Search for the cell housing the specified text and yield its [x, y] center coordinate. 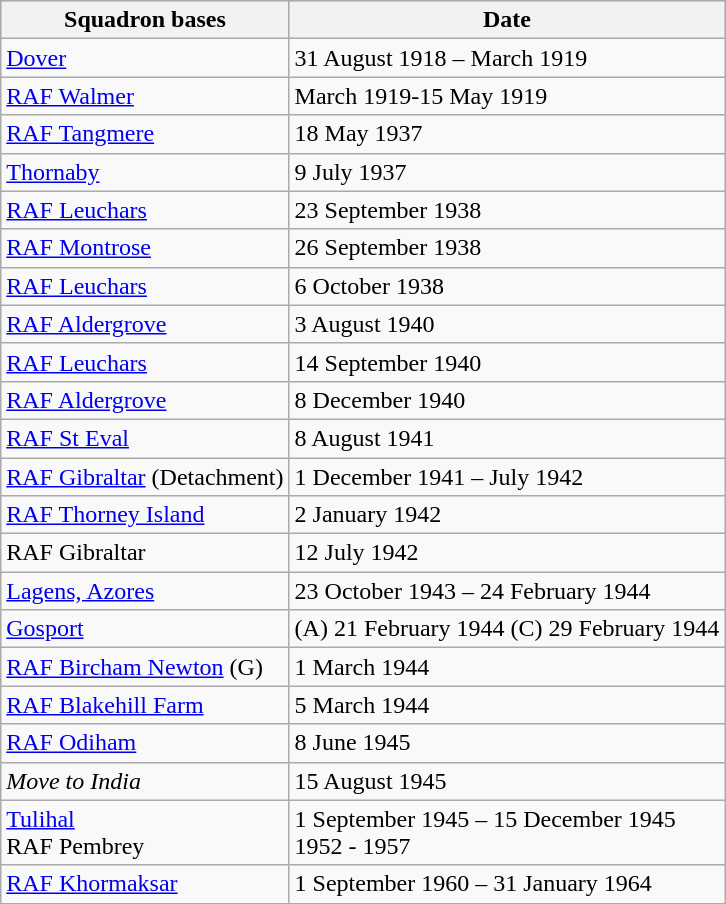
23 September 1938 [507, 210]
RAF Montrose [145, 248]
12 July 1942 [507, 553]
8 June 1945 [507, 743]
Move to India [145, 781]
3 August 1940 [507, 324]
RAF Tangmere [145, 134]
23 October 1943 – 24 February 1944 [507, 591]
26 September 1938 [507, 248]
1 September 1945 – 15 December 19451952 - 1957 [507, 832]
1 March 1944 [507, 667]
RAF Gibraltar [145, 553]
5 March 1944 [507, 705]
8 December 1940 [507, 400]
8 August 1941 [507, 438]
RAF Bircham Newton (G) [145, 667]
15 August 1945 [507, 781]
RAF Blakehill Farm [145, 705]
6 October 1938 [507, 286]
1 December 1941 – July 1942 [507, 477]
TulihalRAF Pembrey [145, 832]
Squadron bases [145, 20]
14 September 1940 [507, 362]
Dover [145, 58]
March 1919-15 May 1919 [507, 96]
1 September 1960 – 31 January 1964 [507, 884]
Lagens, Azores [145, 591]
Thornaby [145, 172]
31 August 1918 – March 1919 [507, 58]
RAF Gibraltar (Detachment) [145, 477]
Gosport [145, 629]
Date [507, 20]
RAF St Eval [145, 438]
18 May 1937 [507, 134]
RAF Odiham [145, 743]
(A) 21 February 1944 (C) 29 February 1944 [507, 629]
RAF Khormaksar [145, 884]
RAF Walmer [145, 96]
RAF Thorney Island [145, 515]
2 January 1942 [507, 515]
9 July 1937 [507, 172]
